Provide the (x, y) coordinate of the cell's center where the given text is located.  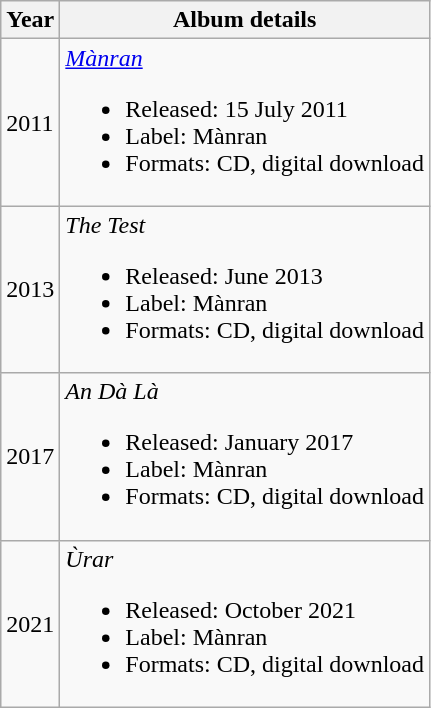
2011 (30, 122)
2021 (30, 624)
ÙrarReleased: October 2021Label: MànranFormats: CD, digital download (245, 624)
2013 (30, 290)
Album details (245, 20)
2017 (30, 456)
MànranReleased: 15 July 2011Label: MànranFormats: CD, digital download (245, 122)
The TestReleased: June 2013Label: MànranFormats: CD, digital download (245, 290)
An Dà LàReleased: January 2017Label: MànranFormats: CD, digital download (245, 456)
Year (30, 20)
